Return the [X, Y] coordinate for the center point of the cell that contains the specified text.  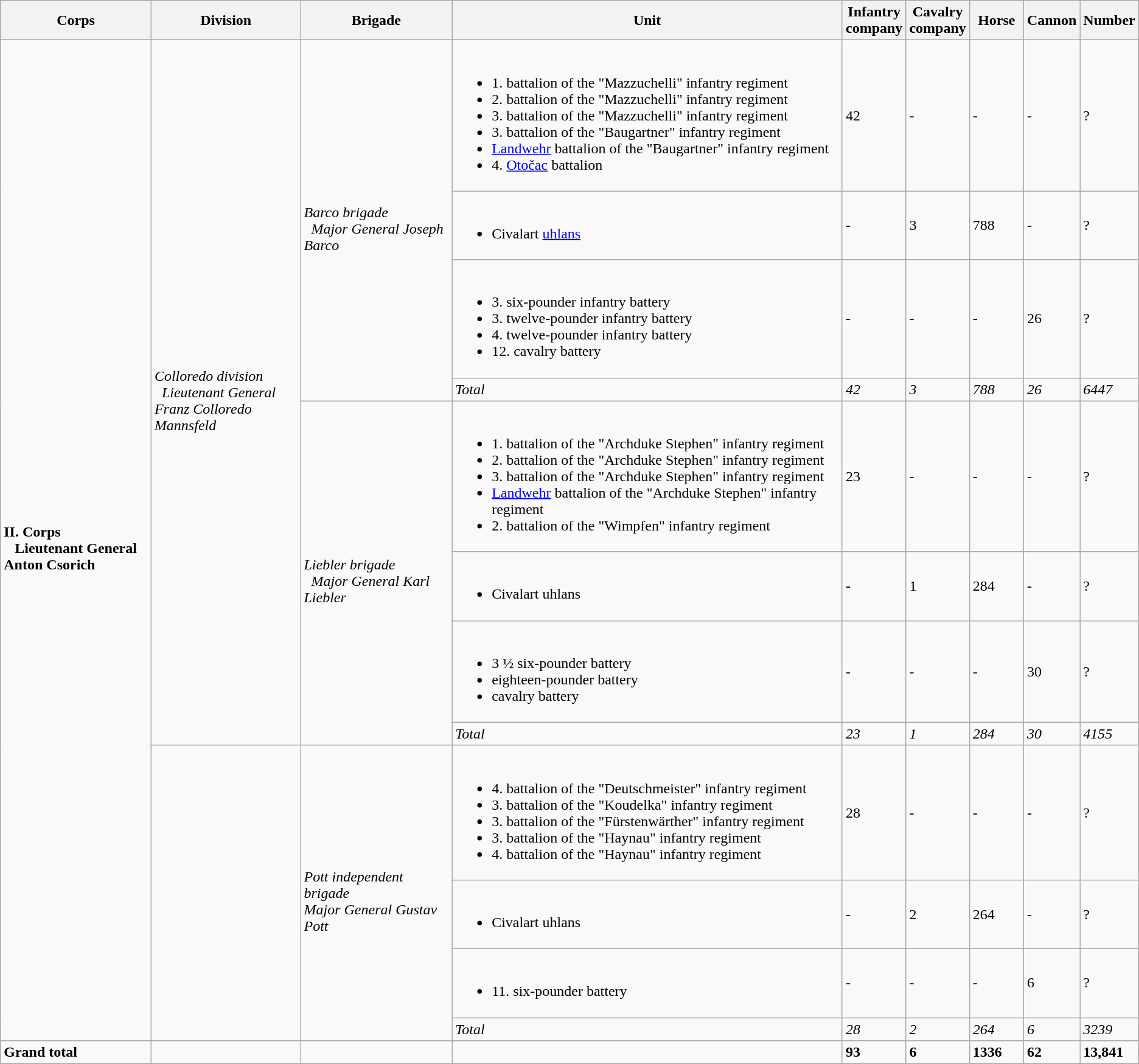
Liebler brigade Major General Karl Liebler [376, 573]
62 [1051, 1052]
Horse [997, 21]
93 [874, 1052]
II. Corps Lieutenant General Anton Csorich [76, 540]
4155 [1109, 734]
Corps [76, 21]
3 ½ six-pounder batteryeighteen-pounder batterycavalry battery [647, 672]
Infantry company [874, 21]
Pott independent brigade Major General Gustav Pott [376, 893]
11. six-pounder battery [647, 983]
Brigade [376, 21]
Colloredo division Lieutenant General Franz Colloredo Mannsfeld [226, 393]
Grand total [76, 1052]
13,841 [1109, 1052]
Number [1109, 21]
Unit [647, 21]
Cavalry company [938, 21]
6447 [1109, 389]
1336 [997, 1052]
Division [226, 21]
Barco brigade Major General Joseph Barco [376, 220]
Cannon [1051, 21]
3. six-pounder infantry battery3. twelve-pounder infantry battery4. twelve-pounder infantry battery12. cavalry battery [647, 319]
3239 [1109, 1029]
